From the cell containing the given text, extract its center point as (X, Y) coordinate. 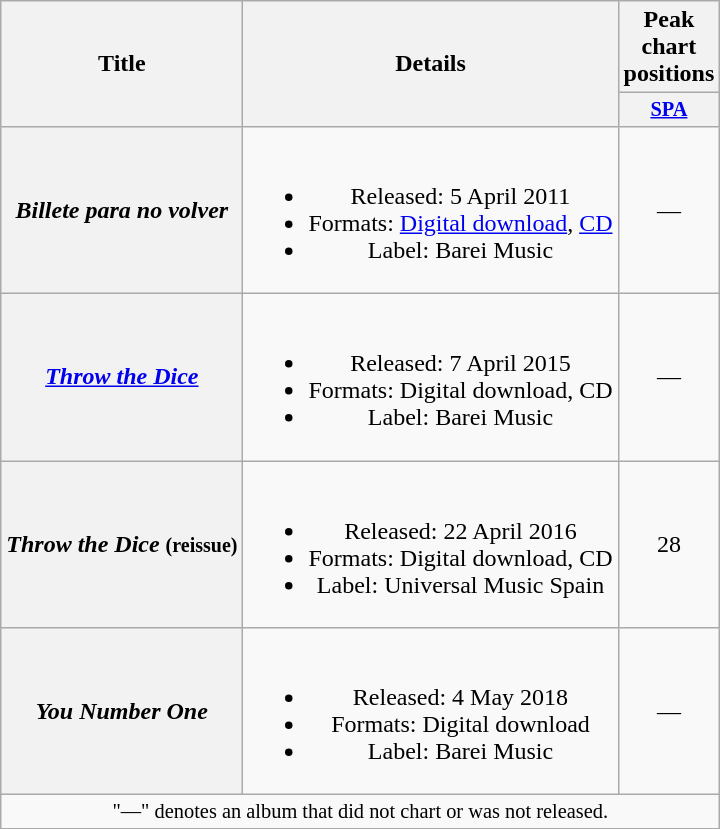
SPA (669, 110)
Title (122, 64)
Released: 4 May 2018Formats: Digital downloadLabel: Barei Music (430, 712)
Released: 7 April 2015Formats: Digital download, CDLabel: Barei Music (430, 378)
Released: 5 April 2011Formats: Digital download, CDLabel: Barei Music (430, 210)
Throw the Dice (reissue) (122, 544)
"—" denotes an album that did not chart or was not released. (360, 812)
Peak chart positions (669, 47)
28 (669, 544)
Released: 22 April 2016Formats: Digital download, CDLabel: Universal Music Spain (430, 544)
Billete para no volver (122, 210)
Details (430, 64)
You Number One (122, 712)
Throw the Dice (122, 378)
